Determine the [x, y] coordinate at the center of the cell enclosing the given text.  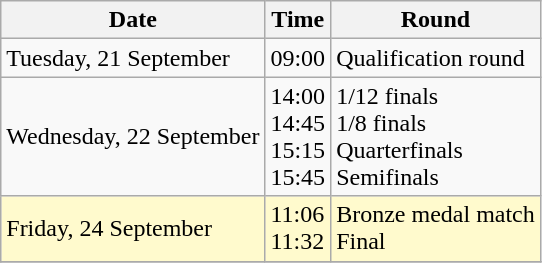
Friday, 24 September [133, 228]
1/12 finals 1/8 finals Quarterfinals Semifinals [436, 136]
Round [436, 20]
Bronze medal match Final [436, 228]
Time [298, 20]
Wednesday, 22 September [133, 136]
14:00 14:45 15:15 15:45 [298, 136]
Date [133, 20]
Tuesday, 21 September [133, 58]
Qualification round [436, 58]
11:06 11:32 [298, 228]
09:00 [298, 58]
